Return [X, Y] of the center of cell containing provided text 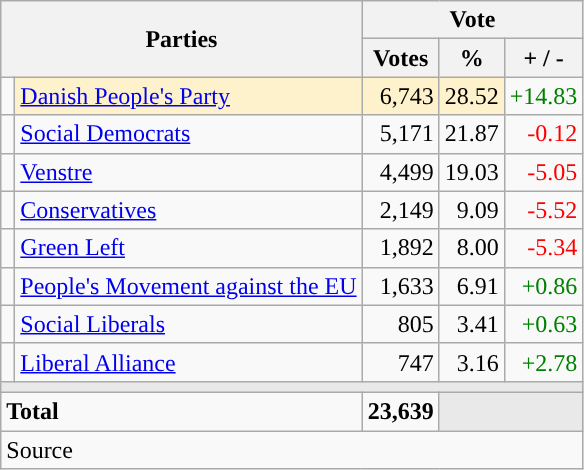
5,171 [400, 134]
21.87 [472, 134]
+2.78 [544, 362]
Votes [400, 58]
Danish People's Party [188, 96]
805 [400, 324]
3.41 [472, 324]
Conservatives [188, 210]
Source [292, 449]
Venstre [188, 172]
Total [182, 411]
-5.34 [544, 248]
23,639 [400, 411]
6,743 [400, 96]
9.09 [472, 210]
1,633 [400, 286]
+ / - [544, 58]
-0.12 [544, 134]
+0.63 [544, 324]
8.00 [472, 248]
4,499 [400, 172]
+14.83 [544, 96]
Social Liberals [188, 324]
19.03 [472, 172]
+0.86 [544, 286]
6.91 [472, 286]
2,149 [400, 210]
% [472, 58]
Parties [182, 39]
Green Left [188, 248]
-5.52 [544, 210]
3.16 [472, 362]
28.52 [472, 96]
Liberal Alliance [188, 362]
-5.05 [544, 172]
People's Movement against the EU [188, 286]
1,892 [400, 248]
Social Democrats [188, 134]
747 [400, 362]
Vote [472, 20]
